Provide the (x, y) coordinate of the cell's center where the given text is located.  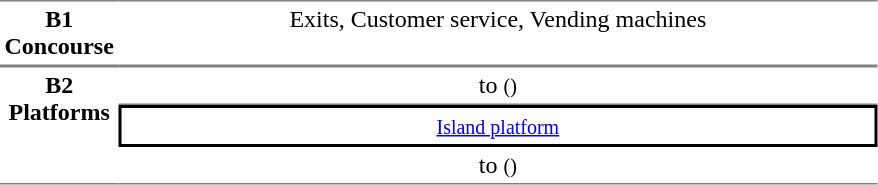
Island platform (498, 126)
B2Platforms (59, 125)
Exits, Customer service, Vending machines (498, 33)
B1Concourse (59, 33)
